Detect which cell encompasses the target text, then output its [x, y] center coordinate. 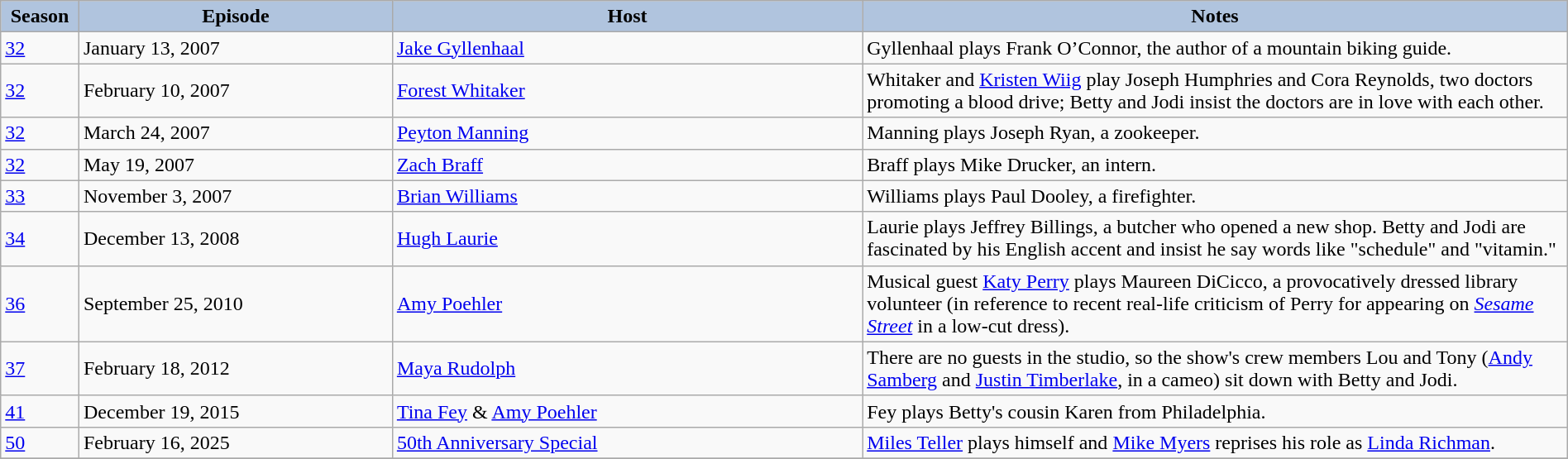
Season [40, 17]
50 [40, 442]
Forest Whitaker [627, 91]
Manning plays Joseph Ryan, a zookeeper. [1216, 133]
Host [627, 17]
December 13, 2008 [235, 238]
February 16, 2025 [235, 442]
Miles Teller plays himself and Mike Myers reprises his role as Linda Richman. [1216, 442]
Episode [235, 17]
34 [40, 238]
November 3, 2007 [235, 196]
Hugh Laurie [627, 238]
Peyton Manning [627, 133]
33 [40, 196]
37 [40, 369]
December 19, 2015 [235, 411]
Notes [1216, 17]
Zach Braff [627, 165]
Maya Rudolph [627, 369]
Amy Poehler [627, 304]
Brian Williams [627, 196]
February 18, 2012 [235, 369]
Jake Gyllenhaal [627, 48]
Braff plays Mike Drucker, an intern. [1216, 165]
February 10, 2007 [235, 91]
36 [40, 304]
March 24, 2007 [235, 133]
Fey plays Betty's cousin Karen from Philadelphia. [1216, 411]
41 [40, 411]
Gyllenhaal plays Frank O’Connor, the author of a mountain biking guide. [1216, 48]
50th Anniversary Special [627, 442]
Tina Fey & Amy Poehler [627, 411]
Williams plays Paul Dooley, a firefighter. [1216, 196]
January 13, 2007 [235, 48]
September 25, 2010 [235, 304]
May 19, 2007 [235, 165]
